Detect which cell encompasses the target text, then output its [x, y] center coordinate. 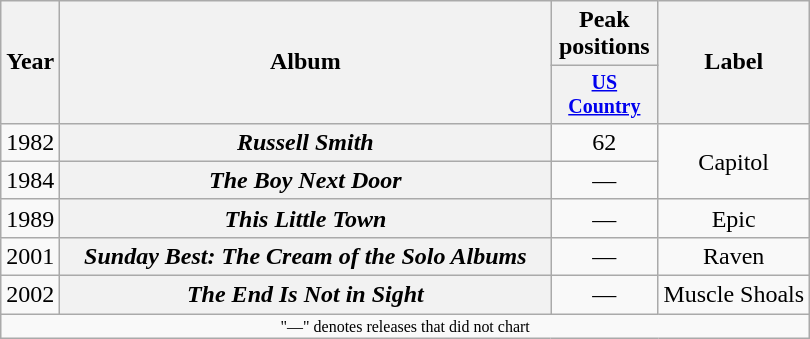
Year [30, 62]
"—" denotes releases that did not chart [406, 326]
Capitol [734, 161]
Sunday Best: The Cream of the Solo Albums [306, 256]
1989 [30, 218]
Russell Smith [306, 142]
The End Is Not in Sight [306, 295]
2001 [30, 256]
US Country [604, 94]
This Little Town [306, 218]
Muscle Shoals [734, 295]
1984 [30, 180]
62 [604, 142]
2002 [30, 295]
Album [306, 62]
Raven [734, 256]
Peak positions [604, 34]
Epic [734, 218]
Label [734, 62]
1982 [30, 142]
The Boy Next Door [306, 180]
